Search for the cell housing the specified text and yield its [X, Y] center coordinate. 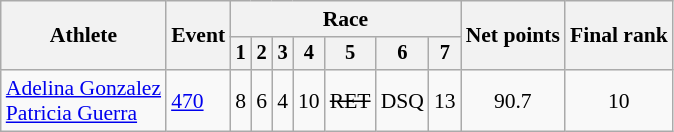
5 [350, 54]
2 [262, 54]
DSQ [402, 100]
13 [445, 100]
Athlete [84, 36]
8 [240, 100]
470 [198, 100]
Race [345, 19]
Adelina GonzalezPatricia Guerra [84, 100]
Final rank [619, 36]
Net points [513, 36]
Event [198, 36]
RET [350, 100]
1 [240, 54]
7 [445, 54]
90.7 [513, 100]
3 [282, 54]
